Determine the [X, Y] coordinate at the center of the cell enclosing the given text.  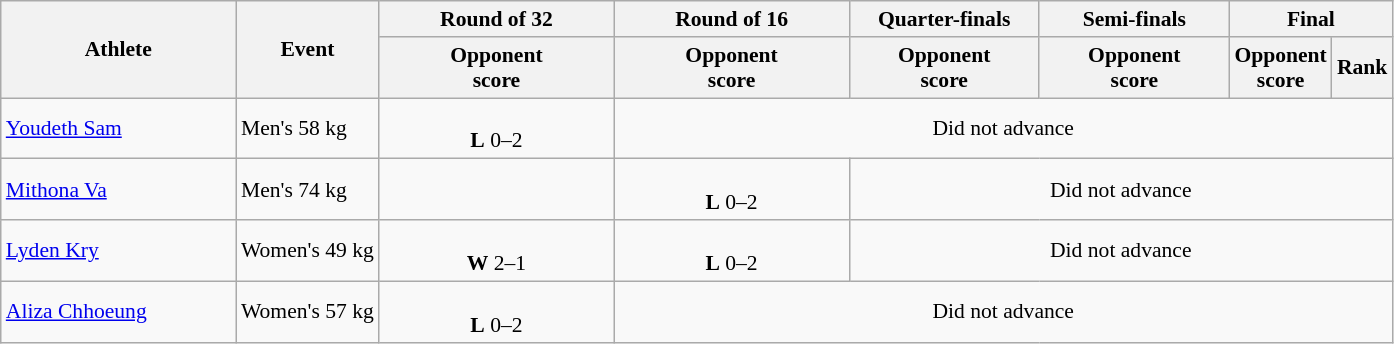
Quarter-finals [944, 19]
Youdeth Sam [118, 128]
Event [308, 50]
Semi-finals [1134, 19]
Rank [1362, 68]
Men's 58 kg [308, 128]
Women's 57 kg [308, 312]
Final [1310, 19]
Men's 74 kg [308, 190]
Aliza Chhoeung [118, 312]
Women's 49 kg [308, 250]
Athlete [118, 50]
W 2–1 [496, 250]
Round of 32 [496, 19]
Lyden Kry [118, 250]
Mithona Va [118, 190]
Round of 16 [732, 19]
